For the text-containing cell, return its midpoint in (x, y) coordinate format. 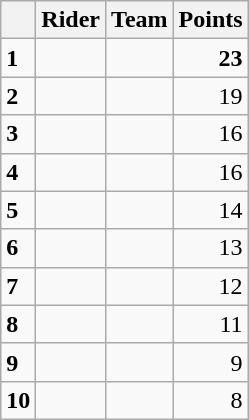
Team (140, 20)
23 (210, 58)
5 (18, 210)
12 (210, 286)
Rider (71, 20)
1 (18, 58)
19 (210, 96)
10 (18, 400)
7 (18, 286)
Points (210, 20)
3 (18, 134)
14 (210, 210)
2 (18, 96)
4 (18, 172)
13 (210, 248)
11 (210, 324)
6 (18, 248)
